Determine the [x, y] coordinate at the center of the cell enclosing the given text.  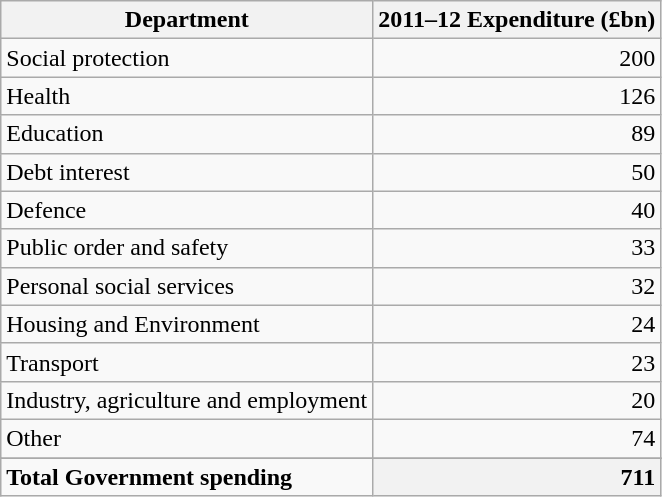
Other [187, 438]
Debt interest [187, 172]
23 [517, 362]
24 [517, 324]
Social protection [187, 58]
Education [187, 134]
50 [517, 172]
Department [187, 20]
2011–12 Expenditure (£bn) [517, 20]
Total Government spending [187, 477]
40 [517, 210]
Housing and Environment [187, 324]
32 [517, 286]
89 [517, 134]
Personal social services [187, 286]
711 [517, 477]
74 [517, 438]
33 [517, 248]
200 [517, 58]
20 [517, 400]
Defence [187, 210]
Industry, agriculture and employment [187, 400]
Public order and safety [187, 248]
Health [187, 96]
Transport [187, 362]
126 [517, 96]
